Output the [X, Y] coordinate of the center of the cell containing the given text.  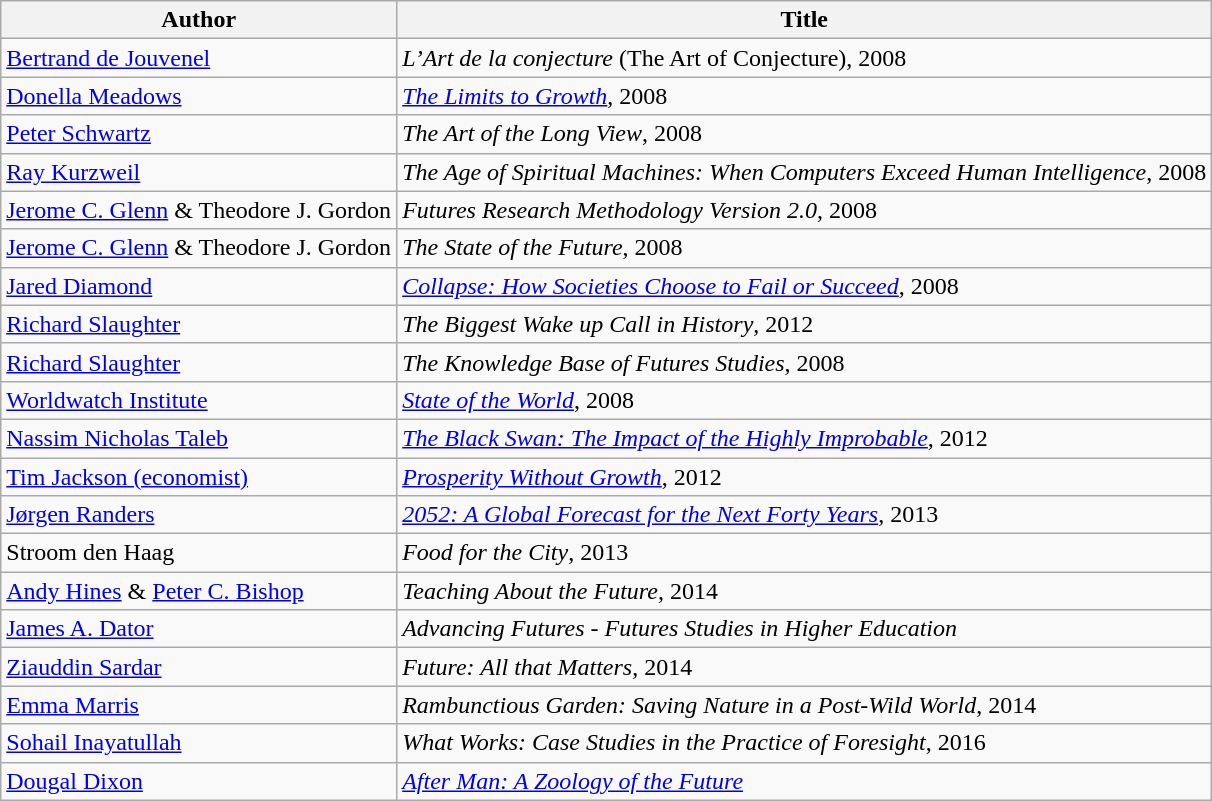
Jørgen Randers [199, 515]
After Man: A Zoology of the Future [804, 781]
The Biggest Wake up Call in History, 2012 [804, 324]
Futures Research Methodology Version 2.0, 2008 [804, 210]
Food for the City, 2013 [804, 553]
Worldwatch Institute [199, 400]
The Black Swan: The Impact of the Highly Improbable, 2012 [804, 438]
The Age of Spiritual Machines: When Computers Exceed Human Intelligence, 2008 [804, 172]
What Works: Case Studies in the Practice of Foresight, 2016 [804, 743]
Rambunctious Garden: Saving Nature in a Post-Wild World, 2014 [804, 705]
The Knowledge Base of Futures Studies, 2008 [804, 362]
Tim Jackson (economist) [199, 477]
James A. Dator [199, 629]
Ziauddin Sardar [199, 667]
Emma Marris [199, 705]
The Art of the Long View, 2008 [804, 134]
Andy Hines & Peter C. Bishop [199, 591]
Advancing Futures - Futures Studies in Higher Education [804, 629]
The State of the Future, 2008 [804, 248]
2052: A Global Forecast for the Next Forty Years, 2013 [804, 515]
Donella Meadows [199, 96]
The Limits to Growth, 2008 [804, 96]
State of the World, 2008 [804, 400]
Title [804, 20]
Teaching About the Future, 2014 [804, 591]
Sohail Inayatullah [199, 743]
Dougal Dixon [199, 781]
Peter Schwartz [199, 134]
Ray Kurzweil [199, 172]
Bertrand de Jouvenel [199, 58]
Prosperity Without Growth, 2012 [804, 477]
Collapse: How Societies Choose to Fail or Succeed, 2008 [804, 286]
Jared Diamond [199, 286]
L’Art de la conjecture (The Art of Conjecture), 2008 [804, 58]
Author [199, 20]
Stroom den Haag [199, 553]
Future: All that Matters, 2014 [804, 667]
Nassim Nicholas Taleb [199, 438]
